Find where the given text appears and provide that cell's center as [X, Y] coordinate. 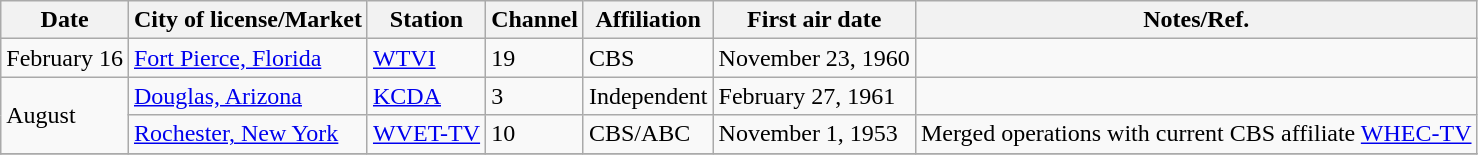
KCDA [426, 96]
Channel [535, 20]
Affiliation [648, 20]
November 1, 1953 [814, 134]
Rochester, New York [248, 134]
10 [535, 134]
WVET-TV [426, 134]
November 23, 1960 [814, 58]
19 [535, 58]
3 [535, 96]
First air date [814, 20]
Notes/Ref. [1196, 20]
Independent [648, 96]
Station [426, 20]
Merged operations with current CBS affiliate WHEC-TV [1196, 134]
Douglas, Arizona [248, 96]
CBS/ABC [648, 134]
CBS [648, 58]
Fort Pierce, Florida [248, 58]
WTVI [426, 58]
City of license/Market [248, 20]
Date [65, 20]
August [65, 115]
February 27, 1961 [814, 96]
February 16 [65, 58]
